Pinpoint the cell where the given text exists, returning its [x, y] midpoint coordinate. 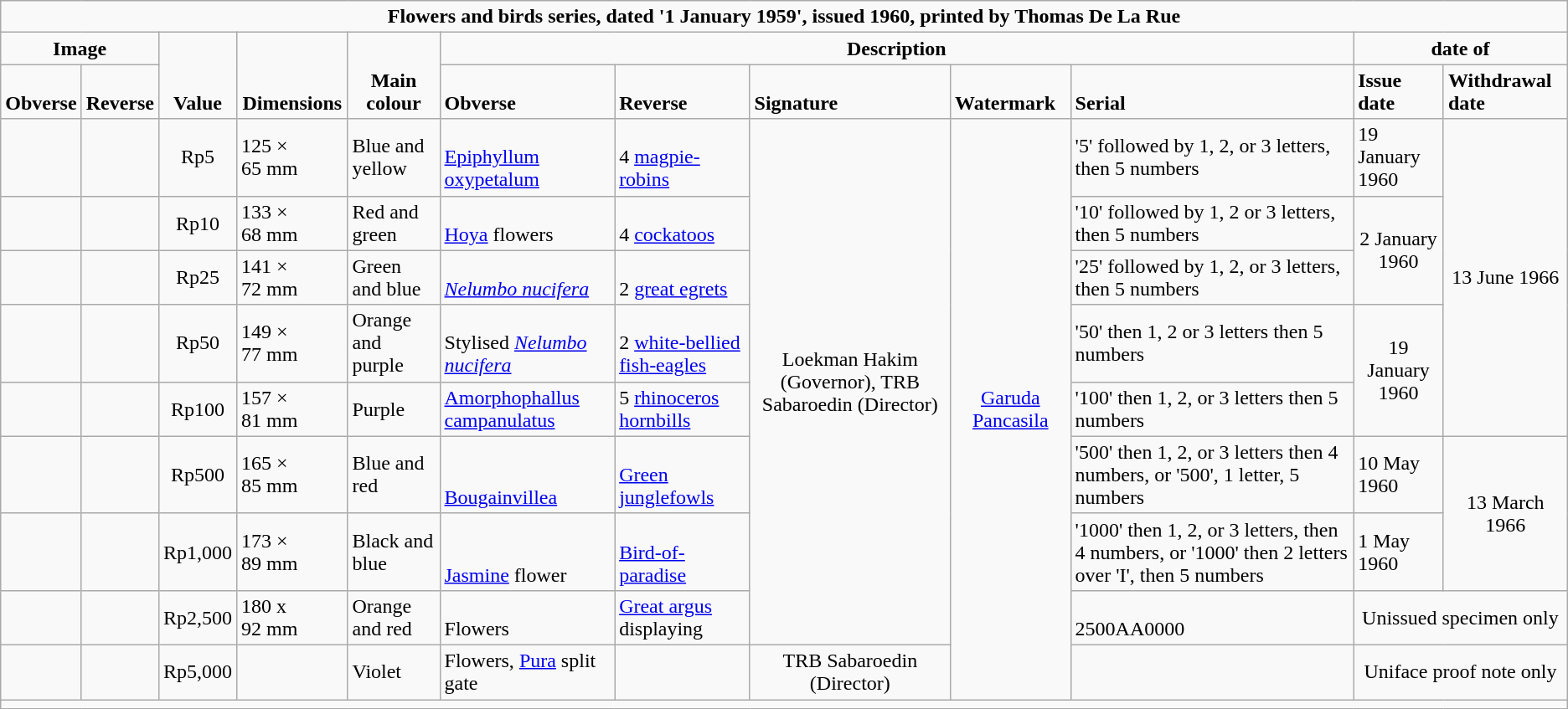
Green and blue [394, 278]
Orange and red [394, 618]
149 × 77 mm [292, 343]
Image [80, 49]
Rp100 [198, 408]
'500' then 1, 2, or 3 letters then 4 numbers, or '500', 1 letter, 5 numbers [1212, 475]
5 rhinoceros hornbills [682, 408]
Rp5 [198, 157]
Garuda Pancasila [1010, 409]
Loekman Hakim (Governor), TRB Sabaroedin (Director) [850, 382]
10 May 1960 [1399, 475]
125 × 65 mm [292, 157]
'1000' then 1, 2, or 3 letters, then 4 numbers, or '1000' then 2 letters over 'I', then 5 numbers [1212, 552]
1 May 1960 [1399, 552]
Unissued specimen only [1461, 618]
Violet [394, 671]
Black and blue [394, 552]
13 June 1966 [1505, 278]
Flowers, Pura split gate [528, 671]
Value [198, 75]
Bougainvillea [528, 475]
TRB Sabaroedin (Director) [850, 671]
'10' followed by 1, 2 or 3 letters, then 5 numbers [1212, 223]
2 January 1960 [1399, 250]
date of [1461, 49]
Rp10 [198, 223]
Blue and red [394, 475]
4 cockatoos [682, 223]
Blue and yellow [394, 157]
Rp500 [198, 475]
13 March 1966 [1505, 513]
Jasmine flower [528, 552]
Red and green [394, 223]
Purple [394, 408]
'50' then 1, 2 or 3 letters then 5 numbers [1212, 343]
Rp1,000 [198, 552]
180 x 92 mm [292, 618]
4 magpie-robins [682, 157]
Nelumbo nucifera [528, 278]
2 great egrets [682, 278]
Flowers and birds series, dated '1 January 1959', issued 1960, printed by Thomas De La Rue [784, 17]
2 white-bellied fish-eagles [682, 343]
Stylised Nelumbo nucifera [528, 343]
Flowers [528, 618]
Uniface proof note only [1461, 671]
Epiphyllum oxypetalum [528, 157]
165 × 85 mm [292, 475]
Watermark [1010, 92]
133 × 68 mm [292, 223]
Description [896, 49]
'100' then 1, 2, or 3 letters then 5 numbers [1212, 408]
173 × 89 mm [292, 552]
Bird-of-paradise [682, 552]
Green junglefowls [682, 475]
2500AA0000 [1212, 618]
Withdrawal date [1505, 92]
Great argus displaying [682, 618]
Amorphophallus campanulatus [528, 408]
Issue date [1399, 92]
'25' followed by 1, 2, or 3 letters, then 5 numbers [1212, 278]
Dimensions [292, 75]
Signature [850, 92]
Rp5,000 [198, 671]
'5' followed by 1, 2, or 3 letters, then 5 numbers [1212, 157]
Rp25 [198, 278]
Rp50 [198, 343]
Hoya flowers [528, 223]
Rp2,500 [198, 618]
141 × 72 mm [292, 278]
157 × 81 mm [292, 408]
Orange and purple [394, 343]
Serial [1212, 92]
Main colour [394, 75]
